Find where the given text appears and provide that cell's center as [X, Y] coordinate. 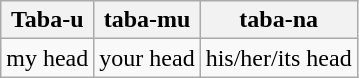
your head [147, 58]
Taba-u [48, 20]
my head [48, 58]
taba-mu [147, 20]
taba-na [278, 20]
his/her/its head [278, 58]
